For the text-containing cell, return its midpoint in (x, y) coordinate format. 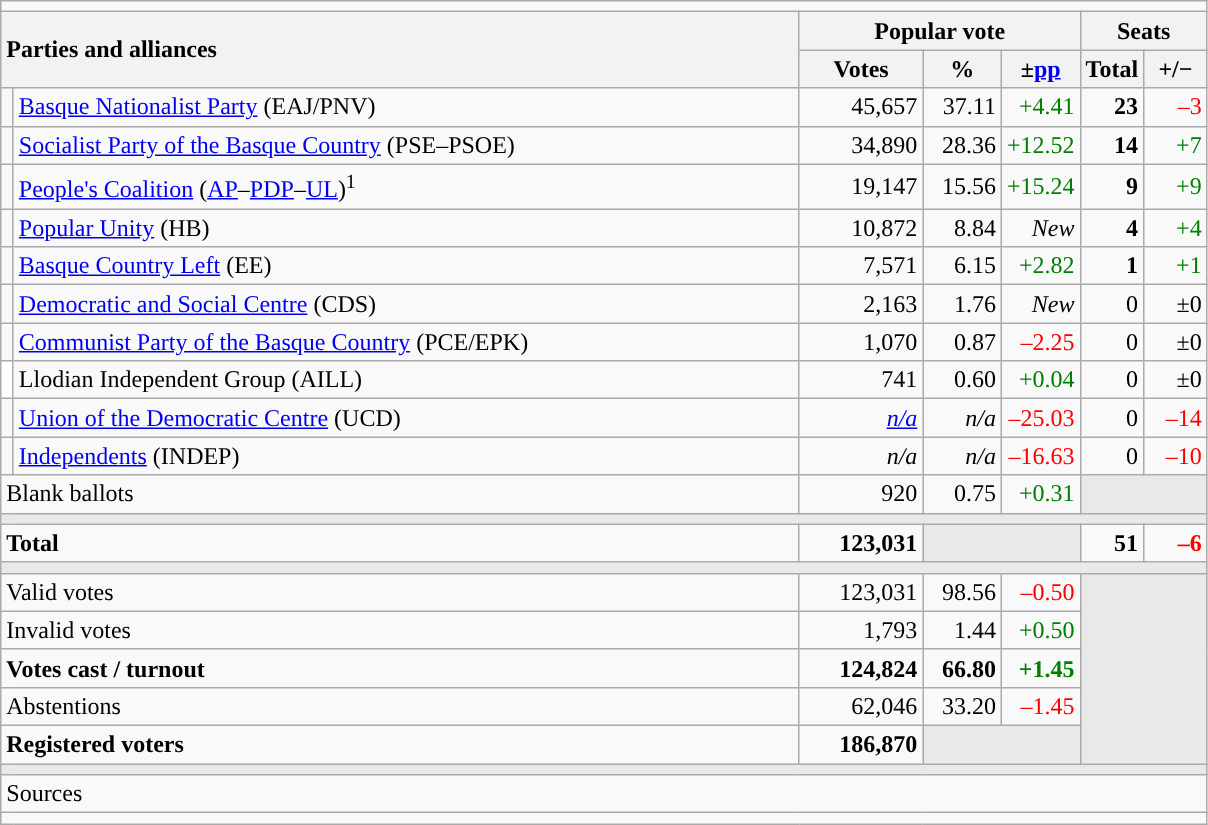
2,163 (861, 304)
+0.50 (1040, 630)
+9 (1176, 186)
–2.25 (1040, 342)
People's Coalition (AP–PDP–UL)1 (406, 186)
1.44 (962, 630)
Votes (861, 69)
0.87 (962, 342)
34,890 (861, 145)
33.20 (962, 706)
–10 (1176, 456)
1,070 (861, 342)
28.36 (962, 145)
186,870 (861, 745)
920 (861, 494)
–1.45 (1040, 706)
6.15 (962, 266)
Registered voters (400, 745)
4 (1112, 228)
10,872 (861, 228)
Basque Nationalist Party (EAJ/PNV) (406, 107)
14 (1112, 145)
Union of the Democratic Centre (UCD) (406, 418)
Invalid votes (400, 630)
Democratic and Social Centre (CDS) (406, 304)
–25.03 (1040, 418)
37.11 (962, 107)
+2.82 (1040, 266)
–6 (1176, 543)
–3 (1176, 107)
7,571 (861, 266)
+7 (1176, 145)
Socialist Party of the Basque Country (PSE–PSOE) (406, 145)
1.76 (962, 304)
+15.24 (1040, 186)
62,046 (861, 706)
Basque Country Left (EE) (406, 266)
–16.63 (1040, 456)
Abstentions (400, 706)
Communist Party of the Basque Country (PCE/EPK) (406, 342)
+12.52 (1040, 145)
±pp (1040, 69)
+1 (1176, 266)
741 (861, 380)
23 (1112, 107)
45,657 (861, 107)
Valid votes (400, 592)
–14 (1176, 418)
19,147 (861, 186)
0.75 (962, 494)
9 (1112, 186)
8.84 (962, 228)
Popular vote (940, 31)
1 (1112, 266)
1,793 (861, 630)
0.60 (962, 380)
15.56 (962, 186)
+0.04 (1040, 380)
+0.31 (1040, 494)
Independents (INDEP) (406, 456)
51 (1112, 543)
Seats (1144, 31)
% (962, 69)
+4 (1176, 228)
Popular Unity (HB) (406, 228)
Sources (604, 794)
Parties and alliances (400, 50)
+/− (1176, 69)
66.80 (962, 668)
Blank ballots (400, 494)
+1.45 (1040, 668)
+4.41 (1040, 107)
98.56 (962, 592)
Llodian Independent Group (AILL) (406, 380)
–0.50 (1040, 592)
124,824 (861, 668)
Votes cast / turnout (400, 668)
